For the text-containing cell, return its midpoint in (X, Y) coordinate format. 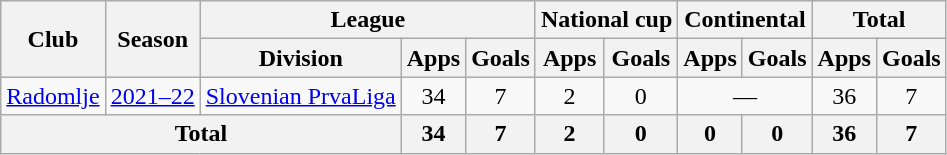
Club (53, 39)
Slovenian PrvaLiga (300, 96)
Division (300, 58)
Continental (745, 20)
National cup (606, 20)
Season (152, 39)
— (745, 96)
League (368, 20)
2021–22 (152, 96)
Radomlje (53, 96)
